Find where the given text appears and provide that cell's center as [X, Y] coordinate. 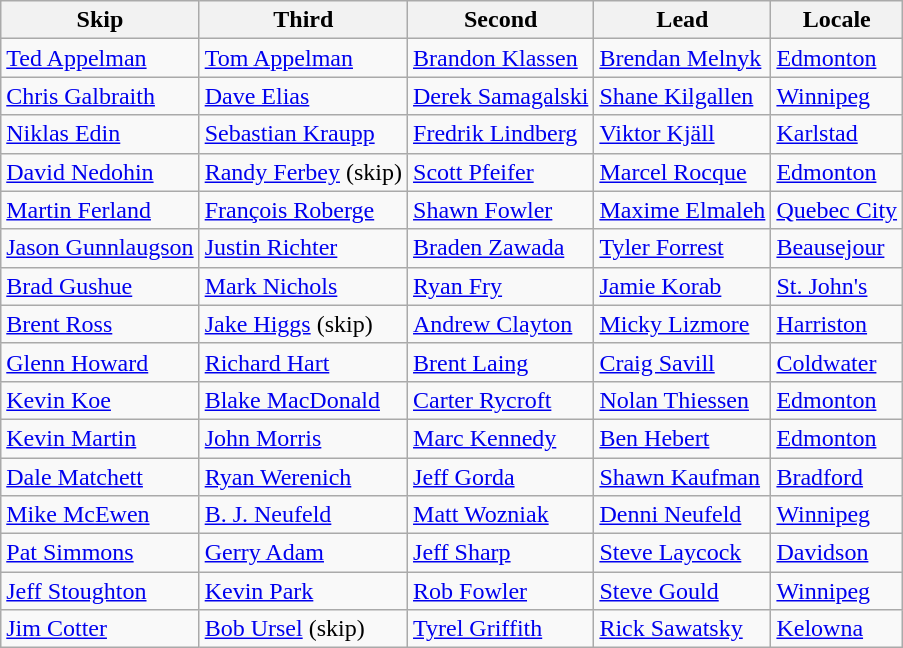
Skip [100, 20]
Nolan Thiessen [682, 400]
Matt Wozniak [501, 515]
John Morris [303, 438]
Fredrik Lindberg [501, 134]
Rick Sawatsky [682, 629]
Chris Galbraith [100, 96]
Pat Simmons [100, 553]
Kevin Park [303, 591]
Jeff Gorda [501, 477]
Richard Hart [303, 362]
Micky Lizmore [682, 324]
Karlstad [837, 134]
Brent Laing [501, 362]
Denni Neufeld [682, 515]
Jake Higgs (skip) [303, 324]
Carter Rycroft [501, 400]
Glenn Howard [100, 362]
Coldwater [837, 362]
Ryan Fry [501, 286]
Ryan Werenich [303, 477]
Locale [837, 20]
Brendan Melnyk [682, 58]
Shawn Kaufman [682, 477]
Ted Appelman [100, 58]
Braden Zawada [501, 248]
Lead [682, 20]
Harriston [837, 324]
Jason Gunnlaugson [100, 248]
Kevin Martin [100, 438]
Dave Elias [303, 96]
Justin Richter [303, 248]
Maxime Elmaleh [682, 210]
Rob Fowler [501, 591]
Marc Kennedy [501, 438]
Dale Matchett [100, 477]
Tyrel Griffith [501, 629]
Steve Laycock [682, 553]
Sebastian Kraupp [303, 134]
Randy Ferbey (skip) [303, 172]
Viktor Kjäll [682, 134]
Jamie Korab [682, 286]
Brad Gushue [100, 286]
Davidson [837, 553]
Gerry Adam [303, 553]
Tom Appelman [303, 58]
Jeff Sharp [501, 553]
Jeff Stoughton [100, 591]
Steve Gould [682, 591]
Bob Ursel (skip) [303, 629]
Blake MacDonald [303, 400]
Bradford [837, 477]
Kevin Koe [100, 400]
Mike McEwen [100, 515]
Brent Ross [100, 324]
Second [501, 20]
St. John's [837, 286]
Tyler Forrest [682, 248]
Quebec City [837, 210]
Niklas Edin [100, 134]
Shane Kilgallen [682, 96]
Mark Nichols [303, 286]
Andrew Clayton [501, 324]
Marcel Rocque [682, 172]
Third [303, 20]
Jim Cotter [100, 629]
Scott Pfeifer [501, 172]
Craig Savill [682, 362]
François Roberge [303, 210]
Beausejour [837, 248]
Martin Ferland [100, 210]
Brandon Klassen [501, 58]
Derek Samagalski [501, 96]
B. J. Neufeld [303, 515]
David Nedohin [100, 172]
Ben Hebert [682, 438]
Kelowna [837, 629]
Shawn Fowler [501, 210]
